Extract the (X, Y) coordinate from the center of the cell holding the provided text.  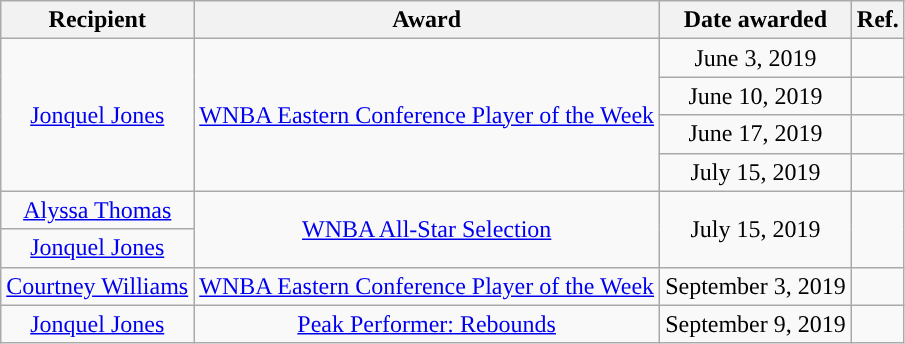
Recipient (98, 20)
Alyssa Thomas (98, 210)
September 9, 2019 (756, 324)
June 3, 2019 (756, 58)
Award (427, 20)
Ref. (878, 20)
WNBA All-Star Selection (427, 229)
Date awarded (756, 20)
Courtney Williams (98, 286)
Peak Performer: Rebounds (427, 324)
June 17, 2019 (756, 134)
June 10, 2019 (756, 96)
September 3, 2019 (756, 286)
